Scan for the cell matching the given text and deliver its [X, Y] coordinate at center. 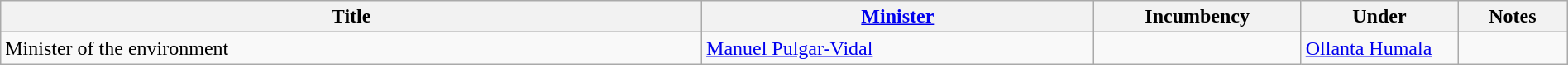
Ollanta Humala [1379, 48]
Incumbency [1198, 17]
Notes [1513, 17]
Minister [898, 17]
Under [1379, 17]
Title [351, 17]
Minister of the environment [351, 48]
Manuel Pulgar-Vidal [898, 48]
